Pinpoint the cell where the given text exists, returning its (x, y) midpoint coordinate. 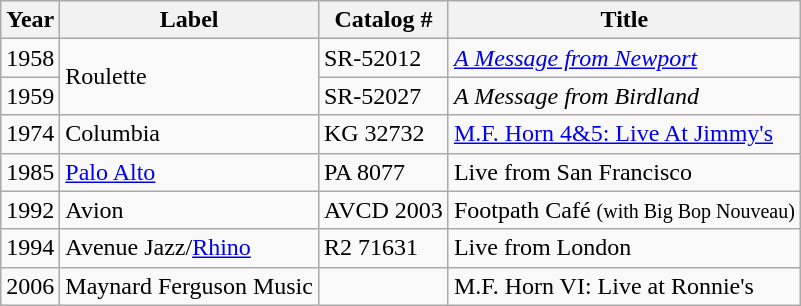
SR-52027 (383, 96)
Columbia (190, 134)
A Message from Birdland (624, 96)
Year (30, 20)
Title (624, 20)
1974 (30, 134)
PA 8077 (383, 172)
M.F. Horn VI: Live at Ronnie's (624, 286)
Roulette (190, 77)
Avion (190, 210)
Live from San Francisco (624, 172)
Palo Alto (190, 172)
A Message from Newport (624, 58)
Catalog # (383, 20)
AVCD 2003 (383, 210)
Maynard Ferguson Music (190, 286)
1959 (30, 96)
Footpath Café (with Big Bop Nouveau) (624, 210)
R2 71631 (383, 248)
M.F. Horn 4&5: Live At Jimmy's (624, 134)
1992 (30, 210)
KG 32732 (383, 134)
2006 (30, 286)
Avenue Jazz/Rhino (190, 248)
Live from London (624, 248)
1985 (30, 172)
Label (190, 20)
SR-52012 (383, 58)
1958 (30, 58)
1994 (30, 248)
